Locate the cell with the specified text and output its (x, y) center coordinate. 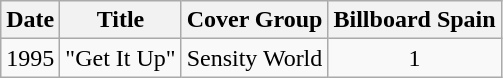
Cover Group (254, 20)
Billboard Spain (414, 20)
Sensity World (254, 58)
1995 (30, 58)
1 (414, 58)
"Get It Up" (120, 58)
Date (30, 20)
Title (120, 20)
